Extract the (x, y) coordinate from the center of the cell holding the provided text.  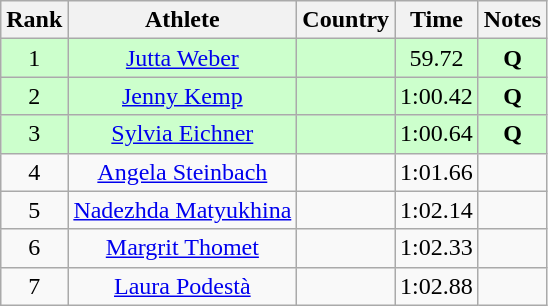
Time (437, 20)
Rank (34, 20)
5 (34, 210)
2 (34, 96)
Jutta Weber (182, 58)
59.72 (437, 58)
1:00.42 (437, 96)
1:01.66 (437, 172)
Laura Podestà (182, 286)
1:00.64 (437, 134)
Athlete (182, 20)
Notes (512, 20)
Jenny Kemp (182, 96)
6 (34, 248)
Angela Steinbach (182, 172)
Nadezhda Matyukhina (182, 210)
Margrit Thomet (182, 248)
4 (34, 172)
Sylvia Eichner (182, 134)
1:02.88 (437, 286)
1 (34, 58)
Country (346, 20)
1:02.33 (437, 248)
1:02.14 (437, 210)
7 (34, 286)
3 (34, 134)
